From the cell containing the given text, extract its center point as [X, Y] coordinate. 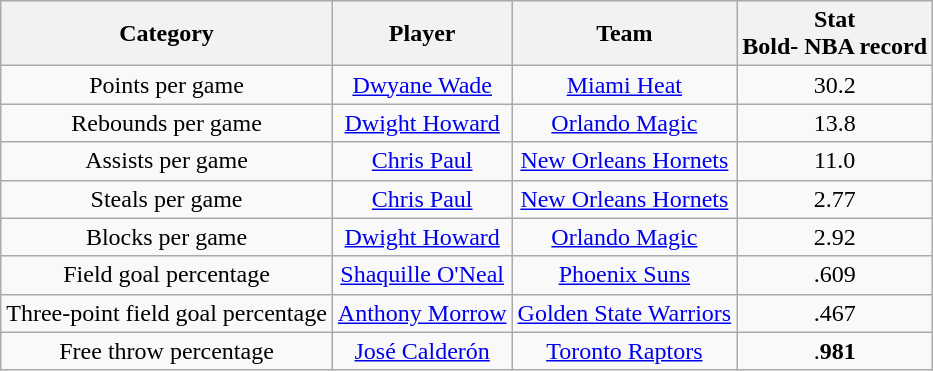
Shaquille O'Neal [422, 275]
Blocks per game [167, 237]
Team [624, 34]
Rebounds per game [167, 123]
2.77 [835, 199]
30.2 [835, 85]
Miami Heat [624, 85]
Golden State Warriors [624, 313]
.467 [835, 313]
Three-point field goal percentage [167, 313]
Toronto Raptors [624, 351]
Points per game [167, 85]
Player [422, 34]
Field goal percentage [167, 275]
Assists per game [167, 161]
StatBold- NBA record [835, 34]
.981 [835, 351]
Steals per game [167, 199]
13.8 [835, 123]
Dwyane Wade [422, 85]
Free throw percentage [167, 351]
11.0 [835, 161]
.609 [835, 275]
Phoenix Suns [624, 275]
Anthony Morrow [422, 313]
José Calderón [422, 351]
Category [167, 34]
2.92 [835, 237]
